Pinpoint the cell where the given text exists, returning its (X, Y) midpoint coordinate. 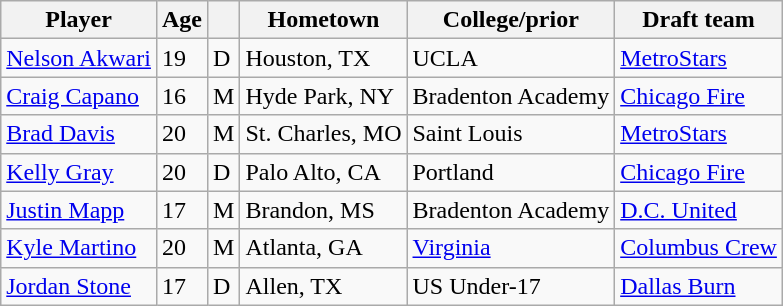
Portland (511, 172)
Player (79, 20)
Jordan Stone (79, 286)
16 (182, 96)
19 (182, 58)
Brandon, MS (324, 210)
Hyde Park, NY (324, 96)
Nelson Akwari (79, 58)
Saint Louis (511, 134)
D.C. United (699, 210)
Justin Mapp (79, 210)
Draft team (699, 20)
Dallas Burn (699, 286)
Age (182, 20)
UCLA (511, 58)
Craig Capano (79, 96)
Houston, TX (324, 58)
College/prior (511, 20)
Hometown (324, 20)
Virginia (511, 248)
Allen, TX (324, 286)
Kelly Gray (79, 172)
Brad Davis (79, 134)
Palo Alto, CA (324, 172)
Atlanta, GA (324, 248)
Columbus Crew (699, 248)
St. Charles, MO (324, 134)
US Under-17 (511, 286)
Kyle Martino (79, 248)
